Determine the [x, y] coordinate at the center of the cell enclosing the given text.  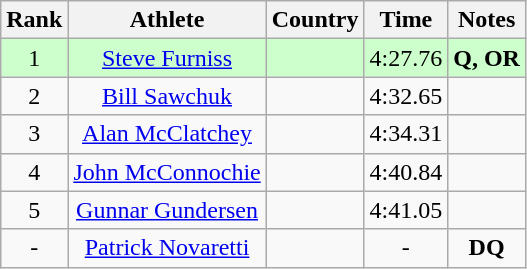
Gunnar Gundersen [167, 210]
Bill Sawchuk [167, 96]
Alan McClatchey [167, 134]
Notes [487, 20]
4:27.76 [406, 58]
Steve Furniss [167, 58]
Rank [34, 20]
4:40.84 [406, 172]
Country [315, 20]
1 [34, 58]
DQ [487, 248]
4:41.05 [406, 210]
Athlete [167, 20]
John McConnochie [167, 172]
4:34.31 [406, 134]
3 [34, 134]
2 [34, 96]
4:32.65 [406, 96]
4 [34, 172]
Patrick Novaretti [167, 248]
Time [406, 20]
5 [34, 210]
Q, OR [487, 58]
